For the text-containing cell, return its midpoint in (X, Y) coordinate format. 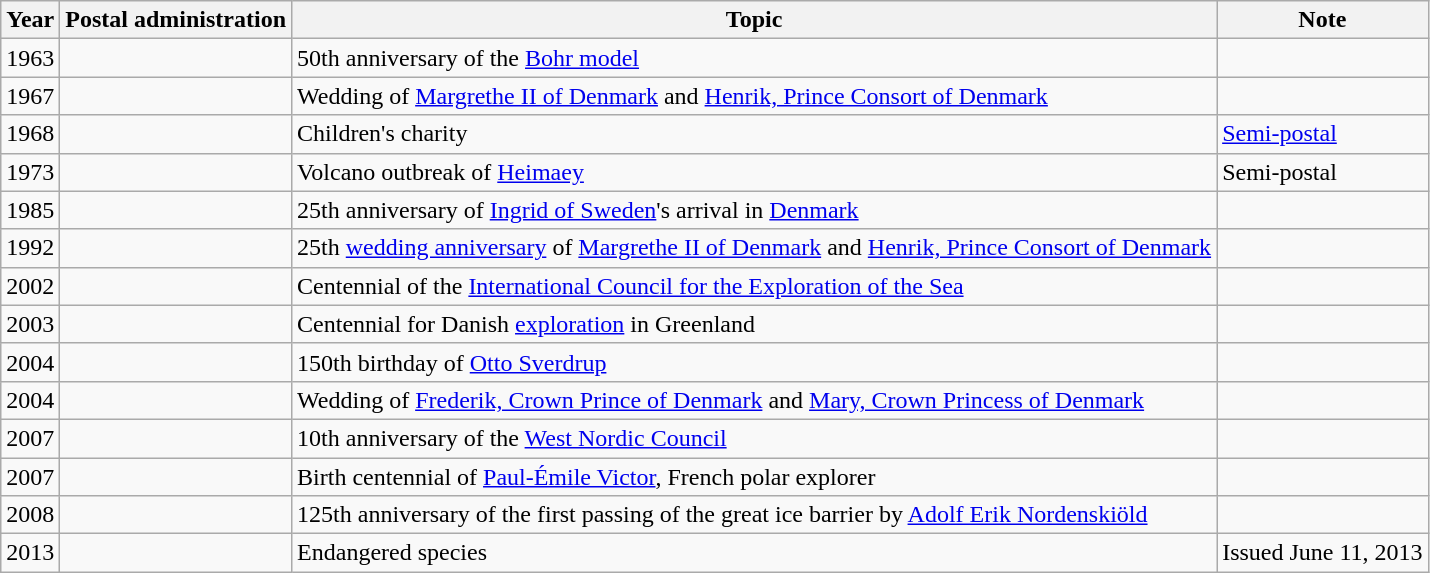
Centennial for Danish exploration in Greenland (754, 324)
Birth centennial of Paul-Émile Victor, French polar explorer (754, 477)
Issued June 11, 2013 (1323, 553)
2008 (30, 515)
150th birthday of Otto Sverdrup (754, 362)
Note (1323, 20)
Endangered species (754, 553)
1968 (30, 134)
Volcano outbreak of Heimaey (754, 172)
2013 (30, 553)
Wedding of Margrethe II of Denmark and Henrik, Prince Consort of Denmark (754, 96)
Year (30, 20)
2002 (30, 286)
1992 (30, 248)
50th anniversary of the Bohr model (754, 58)
1967 (30, 96)
Topic (754, 20)
2003 (30, 324)
125th anniversary of the first passing of the great ice barrier by Adolf Erik Nordenskiöld (754, 515)
25th wedding anniversary of Margrethe II of Denmark and Henrik, Prince Consort of Denmark (754, 248)
1985 (30, 210)
10th anniversary of the West Nordic Council (754, 438)
Children's charity (754, 134)
Wedding of Frederik, Crown Prince of Denmark and Mary, Crown Princess of Denmark (754, 400)
1973 (30, 172)
Postal administration (176, 20)
Centennial of the International Council for the Exploration of the Sea (754, 286)
25th anniversary of Ingrid of Sweden's arrival in Denmark (754, 210)
1963 (30, 58)
